For the text-containing cell, return its midpoint in [X, Y] coordinate format. 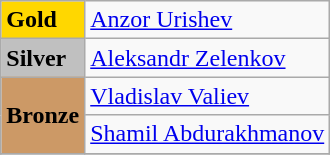
Shamil Abdurakhmanov [208, 134]
Gold [43, 20]
Bronze [43, 115]
Aleksandr Zelenkov [208, 58]
Silver [43, 58]
Anzor Urishev [208, 20]
Vladislav Valiev [208, 96]
